Return [X, Y] of the center of cell containing provided text 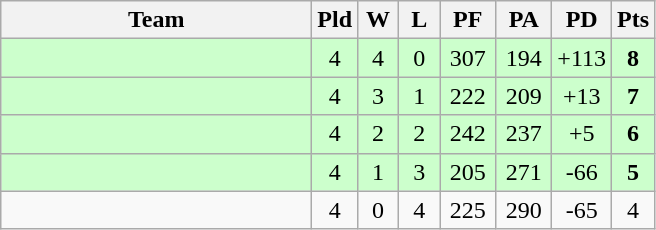
209 [524, 96]
225 [468, 210]
PF [468, 20]
Pld [335, 20]
194 [524, 58]
271 [524, 172]
PA [524, 20]
-65 [582, 210]
W [378, 20]
-66 [582, 172]
205 [468, 172]
222 [468, 96]
L [420, 20]
PD [582, 20]
Pts [634, 20]
5 [634, 172]
242 [468, 134]
8 [634, 58]
237 [524, 134]
307 [468, 58]
+13 [582, 96]
290 [524, 210]
+113 [582, 58]
7 [634, 96]
6 [634, 134]
Team [156, 20]
+5 [582, 134]
